Return [X, Y] of the center of cell containing provided text 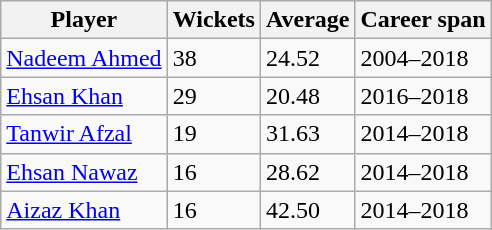
31.63 [308, 134]
42.50 [308, 210]
Ehsan Nawaz [84, 172]
20.48 [308, 96]
2004–2018 [423, 58]
Career span [423, 20]
Wickets [214, 20]
Aizaz Khan [84, 210]
Average [308, 20]
29 [214, 96]
19 [214, 134]
24.52 [308, 58]
Tanwir Afzal [84, 134]
Player [84, 20]
Ehsan Khan [84, 96]
38 [214, 58]
28.62 [308, 172]
2016–2018 [423, 96]
Nadeem Ahmed [84, 58]
